Output the [X, Y] coordinate of the center of the cell containing the given text.  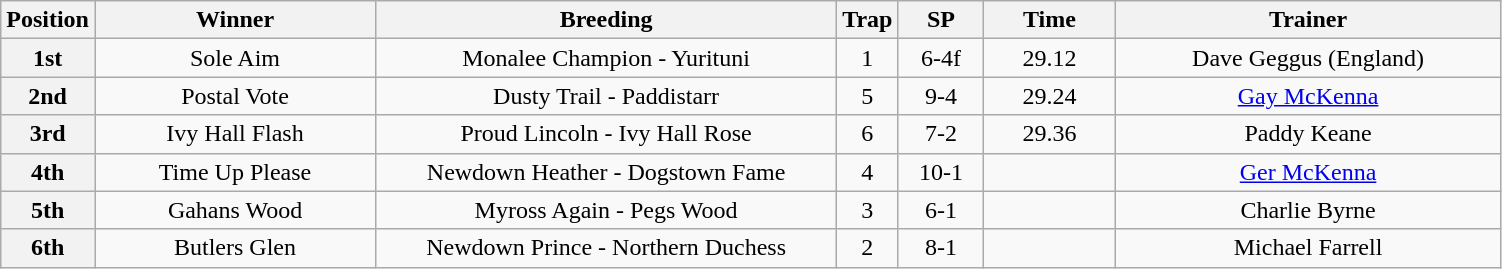
10-1 [941, 172]
Newdown Heather - Dogstown Fame [606, 172]
8-1 [941, 248]
2nd [48, 96]
Trainer [1308, 20]
SP [941, 20]
29.36 [1050, 134]
Gahans Wood [234, 210]
6-1 [941, 210]
Time [1050, 20]
3rd [48, 134]
Dave Geggus (England) [1308, 58]
3 [868, 210]
4th [48, 172]
Ivy Hall Flash [234, 134]
5 [868, 96]
7-2 [941, 134]
Monalee Champion - Yurituni [606, 58]
9-4 [941, 96]
Winner [234, 20]
1st [48, 58]
6-4f [941, 58]
Sole Aim [234, 58]
Charlie Byrne [1308, 210]
Michael Farrell [1308, 248]
Paddy Keane [1308, 134]
29.12 [1050, 58]
4 [868, 172]
Myross Again - Pegs Wood [606, 210]
6 [868, 134]
Butlers Glen [234, 248]
Postal Vote [234, 96]
Proud Lincoln - Ivy Hall Rose [606, 134]
Dusty Trail - Paddistarr [606, 96]
29.24 [1050, 96]
Ger McKenna [1308, 172]
Trap [868, 20]
5th [48, 210]
6th [48, 248]
Gay McKenna [1308, 96]
Time Up Please [234, 172]
Position [48, 20]
Newdown Prince - Northern Duchess [606, 248]
Breeding [606, 20]
1 [868, 58]
2 [868, 248]
